For the text-containing cell, return its midpoint in [X, Y] coordinate format. 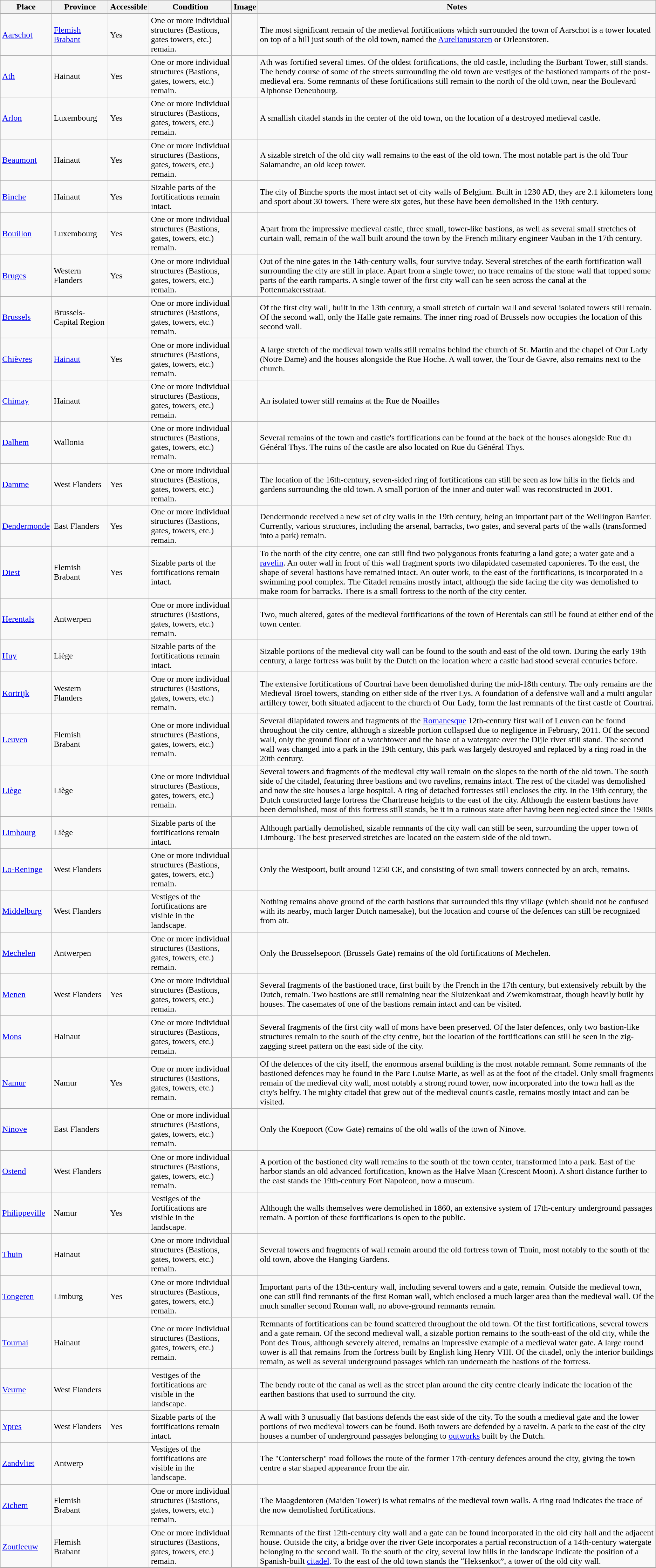
Zoutleeuw [26, 1547]
Bruges [26, 276]
Tongeren [26, 1297]
Bouillon [26, 234]
Two, much altered, gates of the medieval fortifications of the town of Herentals can still be found at either end of the town center. [457, 619]
Place [26, 7]
Only the Westpoort, built around 1250 CE, and consisting of two small towers connected by an arch, remains. [457, 870]
Antwerp [80, 1464]
Binche [26, 197]
Brussels [26, 317]
An isolated tower still remains at the Rue de Noailles [457, 400]
Wallonia [80, 442]
Ath [26, 76]
Accessible [129, 7]
Brussels-Capital Region [80, 317]
Tournai [26, 1343]
Lo-Reninge [26, 870]
Philippeville [26, 1213]
Leuven [26, 739]
Dalhem [26, 442]
Beaumont [26, 160]
Limburg [80, 1297]
Province [80, 7]
A smallish citadel stands in the center of the old town, on the location of a destroyed medieval castle. [457, 118]
A sizable stretch of the old city wall remains to the east of the old town. The most notable part is the old Tour Salamandre, an old keep tower. [457, 160]
Chimay [26, 400]
Arlon [26, 118]
Zichem [26, 1505]
The Maagdentoren (Maiden Tower) is what remains of the medieval town walls. A ring road indicates the trace of the now demolished fortifications. [457, 1505]
Herentals [26, 619]
Mechelen [26, 953]
Diest [26, 573]
Thuin [26, 1255]
Condition [190, 7]
Middelburg [26, 911]
Dendermonde [26, 526]
Menen [26, 994]
Kortrijk [26, 693]
Aarschot [26, 34]
Zandvliet [26, 1464]
Ypres [26, 1426]
Only the Brusselsepoort (Brussels Gate) remains of the old fortifications of Mechelen. [457, 953]
Only the Koepoort (Cow Gate) remains of the old walls of the town of Ninove. [457, 1129]
Image [245, 7]
Mons [26, 1036]
Limbourg [26, 832]
Huy [26, 656]
One or more individual structures (Bastions, gates towers, etc.) remain. [190, 34]
Ostend [26, 1171]
Notes [457, 7]
Ninove [26, 1129]
Veurne [26, 1389]
Damme [26, 485]
Chièvres [26, 359]
